Find where the given text appears and provide that cell's center as [X, Y] coordinate. 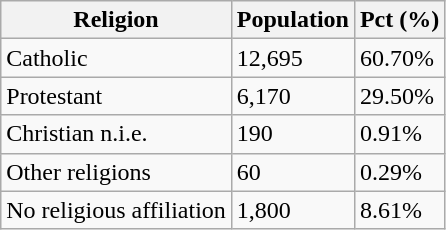
0.29% [399, 172]
Pct (%) [399, 20]
Population [292, 20]
Protestant [116, 96]
Christian n.i.e. [116, 134]
8.61% [399, 210]
Religion [116, 20]
Other religions [116, 172]
190 [292, 134]
0.91% [399, 134]
29.50% [399, 96]
6,170 [292, 96]
60 [292, 172]
12,695 [292, 58]
60.70% [399, 58]
1,800 [292, 210]
No religious affiliation [116, 210]
Catholic [116, 58]
